Search for the cell housing the specified text and yield its (x, y) center coordinate. 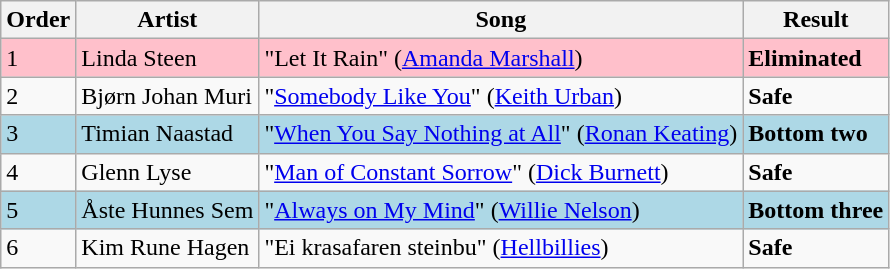
"Man of Constant Sorrow" (Dick Burnett) (501, 172)
Glenn Lyse (168, 172)
Linda Steen (168, 58)
3 (38, 134)
Bottom two (816, 134)
Timian Naastad (168, 134)
"Ei krasafaren steinbu" (Hellbillies) (501, 248)
Song (501, 20)
Result (816, 20)
"Let It Rain" (Amanda Marshall) (501, 58)
Kim Rune Hagen (168, 248)
Artist (168, 20)
Order (38, 20)
2 (38, 96)
Eliminated (816, 58)
"Always on My Mind" (Willie Nelson) (501, 210)
Bottom three (816, 210)
1 (38, 58)
"Somebody Like You" (Keith Urban) (501, 96)
Bjørn Johan Muri (168, 96)
5 (38, 210)
4 (38, 172)
6 (38, 248)
"When You Say Nothing at All" (Ronan Keating) (501, 134)
Åste Hunnes Sem (168, 210)
